Output the (X, Y) coordinate of the center of the cell containing the given text.  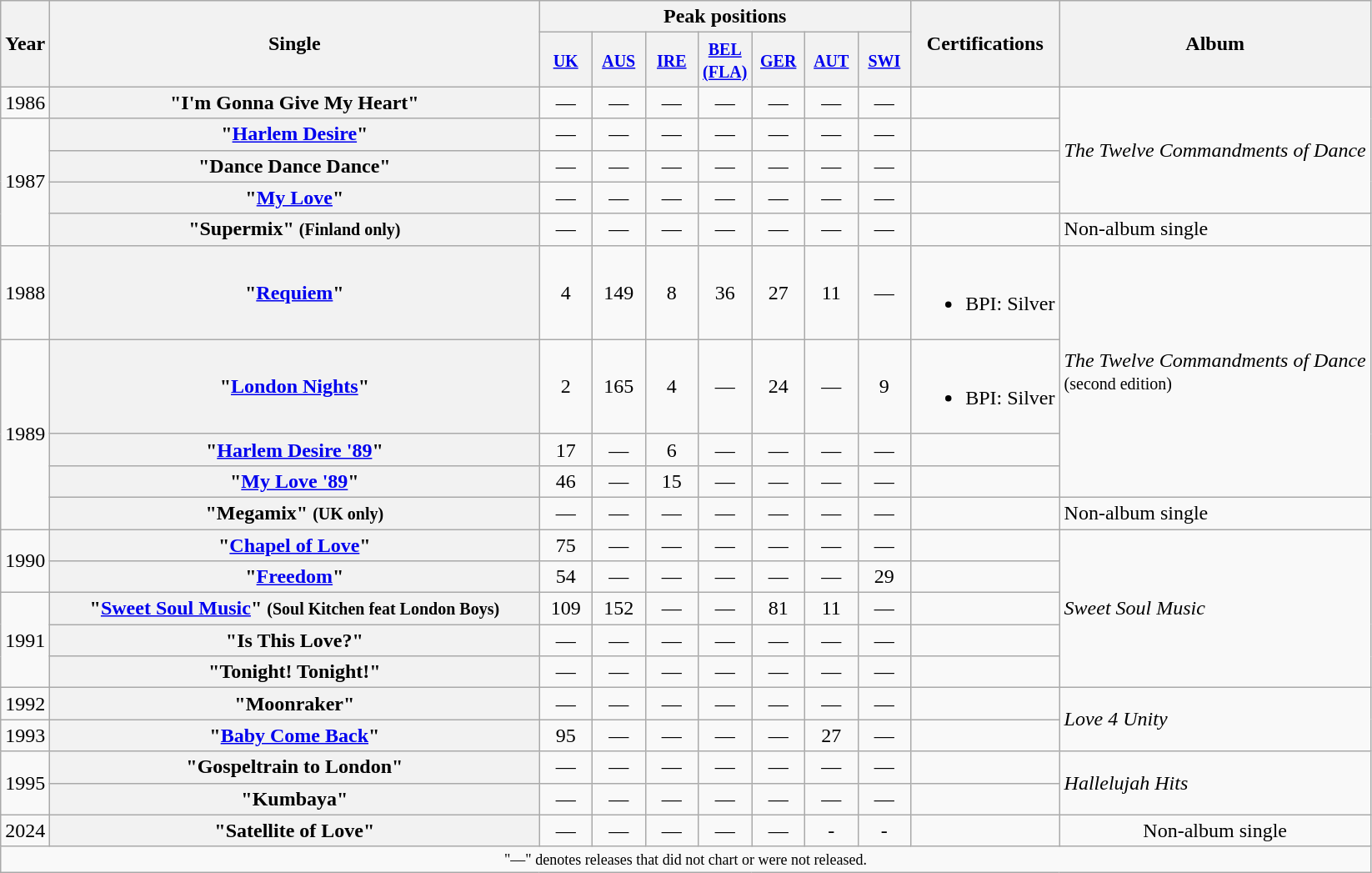
2 (566, 387)
BEL(FLA) (725, 60)
"My Love '89" (295, 481)
1995 (25, 783)
The Twelve Commandments of Dance (1215, 150)
IRE (672, 60)
Hallelujah Hits (1215, 783)
2024 (25, 830)
17 (566, 449)
46 (566, 481)
"I'm Gonna Give My Heart" (295, 103)
54 (566, 577)
1988 (25, 292)
"Megamix" (UK only) (295, 513)
AUT (832, 60)
149 (618, 292)
"Is This Love?" (295, 640)
8 (672, 292)
Love 4 Unity (1215, 720)
6 (672, 449)
1991 (25, 640)
"Chapel of Love" (295, 544)
Peak positions (725, 17)
1986 (25, 103)
15 (672, 481)
1993 (25, 735)
"Freedom" (295, 577)
"Baby Come Back" (295, 735)
75 (566, 544)
"Requiem" (295, 292)
Album (1215, 43)
152 (618, 609)
"Harlem Desire" (295, 134)
SWI (884, 60)
36 (725, 292)
"My Love" (295, 198)
AUS (618, 60)
"Harlem Desire '89" (295, 449)
165 (618, 387)
UK (566, 60)
Single (295, 43)
95 (566, 735)
1992 (25, 704)
9 (884, 387)
"Gospeltrain to London" (295, 767)
81 (779, 609)
1989 (25, 434)
"Sweet Soul Music" (Soul Kitchen feat London Boys) (295, 609)
"London Nights" (295, 387)
29 (884, 577)
Year (25, 43)
"Dance Dance Dance" (295, 166)
Sweet Soul Music (1215, 608)
"Tonight! Tonight!" (295, 672)
"Satellite of Love" (295, 830)
"Kumbaya" (295, 799)
109 (566, 609)
"—" denotes releases that did not chart or were not released. (686, 859)
1987 (25, 182)
1990 (25, 560)
GER (779, 60)
24 (779, 387)
Certifications (985, 43)
The Twelve Commandments of Dance(second edition) (1215, 371)
"Supermix" (Finland only) (295, 229)
"Moonraker" (295, 704)
